Determine the [X, Y] coordinate at the center of the cell enclosing the given text.  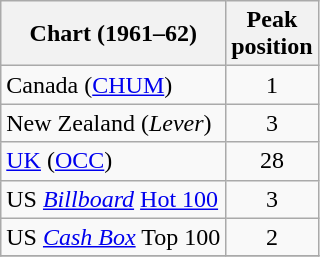
1 [272, 85]
Chart (1961–62) [114, 34]
Canada (CHUM) [114, 85]
New Zealand (Lever) [114, 123]
Peakposition [272, 34]
UK (OCC) [114, 161]
US Billboard Hot 100 [114, 199]
2 [272, 237]
28 [272, 161]
US Cash Box Top 100 [114, 237]
